From the cell containing the given text, extract its center point as [x, y] coordinate. 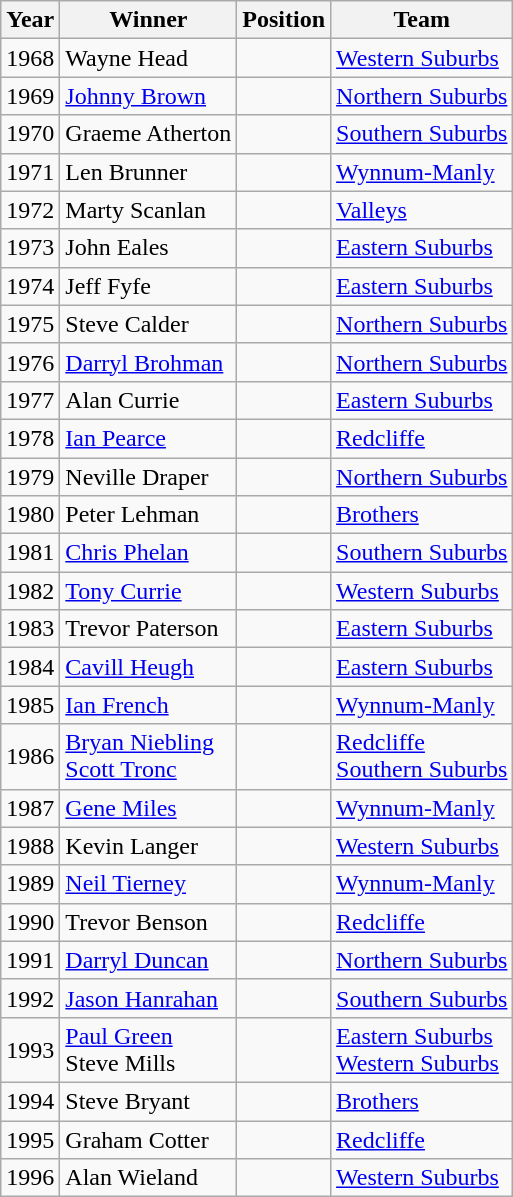
Paul GreenSteve Mills [148, 1050]
Steve Calder [148, 324]
Len Brunner [148, 172]
Team [422, 20]
Year [30, 20]
Tony Currie [148, 591]
Trevor Paterson [148, 629]
Gene Miles [148, 808]
Graeme Atherton [148, 134]
1985 [30, 705]
Valleys [422, 210]
1982 [30, 591]
1994 [30, 1101]
1995 [30, 1139]
1976 [30, 362]
Cavill Heugh [148, 667]
1970 [30, 134]
1978 [30, 438]
1986 [30, 756]
1974 [30, 286]
1975 [30, 324]
Darryl Brohman [148, 362]
1981 [30, 553]
Neil Tierney [148, 884]
Trevor Benson [148, 922]
1991 [30, 960]
Darryl Duncan [148, 960]
Johnny Brown [148, 96]
Peter Lehman [148, 515]
1973 [30, 248]
Wayne Head [148, 58]
Marty Scanlan [148, 210]
Jason Hanrahan [148, 998]
1971 [30, 172]
Neville Draper [148, 477]
Ian Pearce [148, 438]
Steve Bryant [148, 1101]
1972 [30, 210]
1993 [30, 1050]
Ian French [148, 705]
Eastern Suburbs Western Suburbs [422, 1050]
1969 [30, 96]
1984 [30, 667]
1968 [30, 58]
Bryan NieblingScott Tronc [148, 756]
1992 [30, 998]
1990 [30, 922]
Position [284, 20]
1979 [30, 477]
Graham Cotter [148, 1139]
Winner [148, 20]
1980 [30, 515]
1989 [30, 884]
1977 [30, 400]
1988 [30, 846]
Kevin Langer [148, 846]
1987 [30, 808]
1996 [30, 1178]
John Eales [148, 248]
Alan Wieland [148, 1178]
Jeff Fyfe [148, 286]
Redcliffe Southern Suburbs [422, 756]
Chris Phelan [148, 553]
Alan Currie [148, 400]
1983 [30, 629]
